Pinpoint the cell where the given text exists, returning its (X, Y) midpoint coordinate. 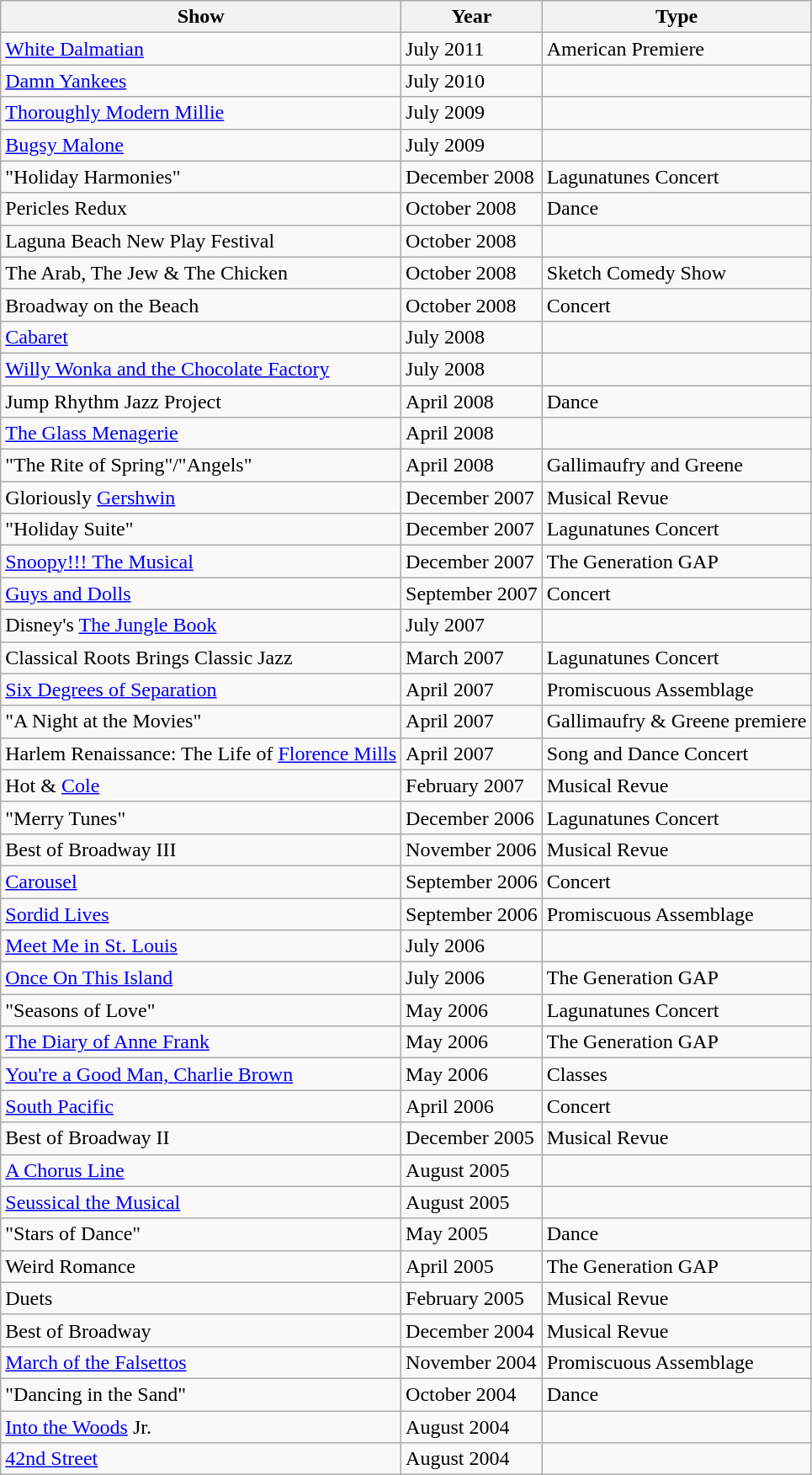
March 2007 (472, 658)
Duets (201, 1298)
"Merry Tunes" (201, 817)
Best of Broadway (201, 1330)
Jump Rhythm Jazz Project (201, 402)
Meet Me in St. Louis (201, 946)
Willy Wonka and the Chocolate Factory (201, 369)
"A Night at the Movies" (201, 722)
Six Degrees of Separation (201, 690)
Seussical the Musical (201, 1202)
Into the Woods Jr. (201, 1427)
Year (472, 17)
September 2007 (472, 594)
Best of Broadway III (201, 849)
You're a Good Man, Charlie Brown (201, 1074)
Broadway on the Beach (201, 305)
South Pacific (201, 1106)
Hot & Cole (201, 785)
December 2004 (472, 1330)
The Glass Menagerie (201, 434)
December 2006 (472, 817)
Classical Roots Brings Classic Jazz (201, 658)
"Dancing in the Sand" (201, 1394)
The Diary of Anne Frank (201, 1042)
Gallimaufry and Greene (677, 466)
"The Rite of Spring"/"Angels" (201, 466)
Classes (677, 1074)
Laguna Beach New Play Festival (201, 241)
Disney's The Jungle Book (201, 626)
December 2008 (472, 177)
December 2005 (472, 1138)
"Holiday Harmonies" (201, 177)
March of the Falsettos (201, 1362)
"Seasons of Love" (201, 1010)
Best of Broadway II (201, 1138)
42nd Street (201, 1459)
Once On This Island (201, 978)
White Dalmatian (201, 49)
November 2006 (472, 849)
Sketch Comedy Show (677, 273)
Harlem Renaissance: The Life of Florence Mills (201, 753)
February 2005 (472, 1298)
April 2006 (472, 1106)
May 2005 (472, 1234)
Guys and Dolls (201, 594)
Song and Dance Concert (677, 753)
July 2010 (472, 81)
Show (201, 17)
October 2004 (472, 1394)
American Premiere (677, 49)
"Stars of Dance" (201, 1234)
February 2007 (472, 785)
November 2004 (472, 1362)
Thoroughly Modern Millie (201, 113)
"Holiday Suite" (201, 530)
Sordid Lives (201, 913)
Snoopy!!! The Musical (201, 562)
April 2005 (472, 1266)
Damn Yankees (201, 81)
Cabaret (201, 337)
Carousel (201, 881)
Pericles Redux (201, 209)
Bugsy Malone (201, 145)
July 2011 (472, 49)
Gloriously Gershwin (201, 498)
Gallimaufry & Greene premiere (677, 722)
Type (677, 17)
Weird Romance (201, 1266)
The Arab, The Jew & The Chicken (201, 273)
A Chorus Line (201, 1170)
July 2007 (472, 626)
